Return (x, y) of the center of cell containing provided text 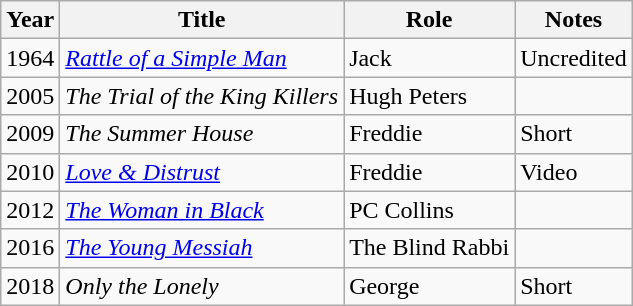
Role (430, 20)
Year (30, 20)
The Woman in Black (202, 210)
PC Collins (430, 210)
Only the Lonely (202, 286)
2005 (30, 96)
Love & Distrust (202, 172)
The Young Messiah (202, 248)
Notes (574, 20)
George (430, 286)
2012 (30, 210)
2009 (30, 134)
Video (574, 172)
The Blind Rabbi (430, 248)
The Trial of the King Killers (202, 96)
Hugh Peters (430, 96)
Title (202, 20)
Jack (430, 58)
Uncredited (574, 58)
2018 (30, 286)
Rattle of a Simple Man (202, 58)
2010 (30, 172)
The Summer House (202, 134)
1964 (30, 58)
2016 (30, 248)
